Scan for the cell matching the given text and deliver its (x, y) coordinate at center. 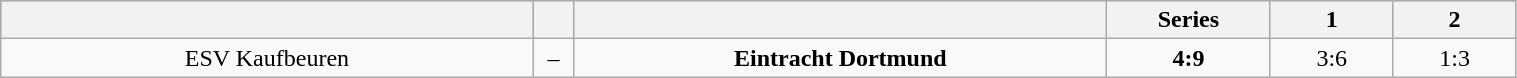
ESV Kaufbeuren (267, 58)
1 (1332, 20)
Series (1189, 20)
4:9 (1189, 58)
– (554, 58)
1:3 (1454, 58)
3:6 (1332, 58)
Eintracht Dortmund (840, 58)
2 (1454, 20)
